Find where the given text appears and provide that cell's center as [x, y] coordinate. 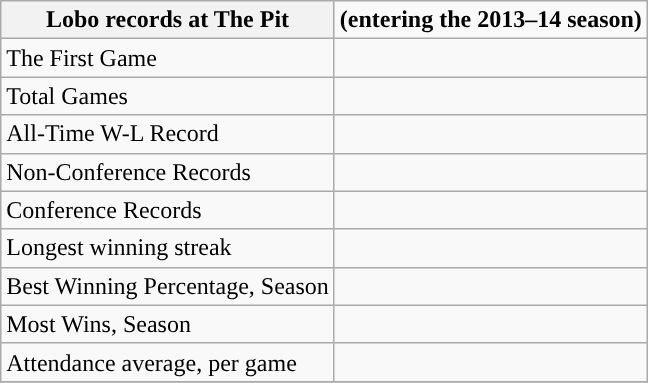
Conference Records [168, 210]
Longest winning streak [168, 248]
Non-Conference Records [168, 172]
Attendance average, per game [168, 362]
The First Game [168, 58]
All-Time W-L Record [168, 134]
Best Winning Percentage, Season [168, 286]
Lobo records at The Pit [168, 20]
(entering the 2013–14 season) [490, 20]
Total Games [168, 96]
Most Wins, Season [168, 324]
